Return the (x, y) coordinate for the center point of the cell that contains the specified text.  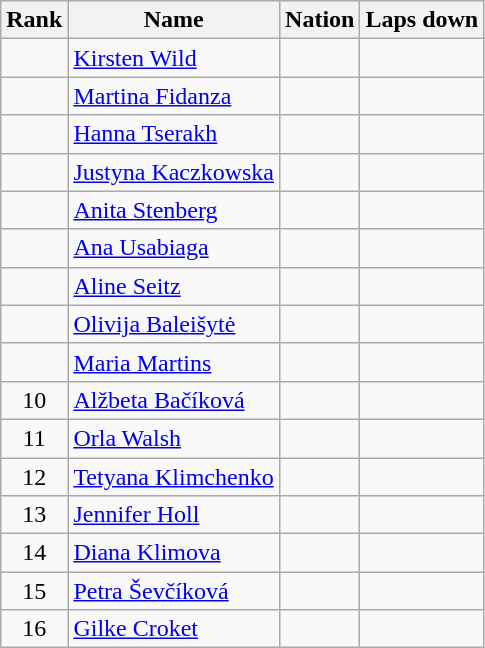
Diana Klimova (174, 553)
Tetyana Klimchenko (174, 477)
Hanna Tserakh (174, 134)
Orla Walsh (174, 438)
Justyna Kaczkowska (174, 172)
Jennifer Holl (174, 515)
13 (34, 515)
Martina Fidanza (174, 96)
16 (34, 629)
Laps down (422, 20)
Ana Usabiaga (174, 248)
Kirsten Wild (174, 58)
Name (174, 20)
11 (34, 438)
Rank (34, 20)
12 (34, 477)
Alžbeta Bačíková (174, 400)
14 (34, 553)
Petra Ševčíková (174, 591)
Anita Stenberg (174, 210)
Olivija Baleišytė (174, 324)
15 (34, 591)
Maria Martins (174, 362)
Aline Seitz (174, 286)
Gilke Croket (174, 629)
10 (34, 400)
Nation (320, 20)
